Output the [x, y] coordinate of the center of the cell containing the given text.  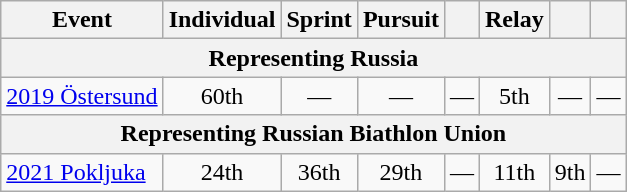
Relay [515, 20]
2019 Östersund [82, 96]
5th [515, 96]
24th [222, 172]
9th [570, 172]
Event [82, 20]
60th [222, 96]
36th [319, 172]
Sprint [319, 20]
2021 Pokljuka [82, 172]
29th [400, 172]
Pursuit [400, 20]
Individual [222, 20]
11th [515, 172]
Representing Russian Biathlon Union [314, 134]
Representing Russia [314, 58]
